Return (X, Y) of the center of cell containing provided text 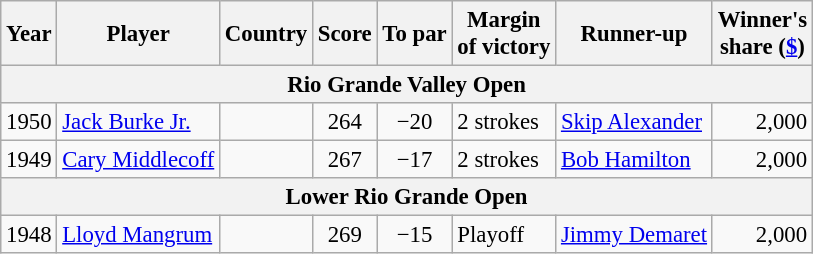
Player (138, 34)
269 (344, 235)
Lower Rio Grande Open (407, 197)
Winner'sshare ($) (762, 34)
Bob Hamilton (634, 160)
Skip Alexander (634, 122)
Year (29, 34)
264 (344, 122)
−20 (414, 122)
To par (414, 34)
Jack Burke Jr. (138, 122)
Marginof victory (504, 34)
Lloyd Mangrum (138, 235)
−15 (414, 235)
1949 (29, 160)
267 (344, 160)
Score (344, 34)
Rio Grande Valley Open (407, 85)
Runner-up (634, 34)
1948 (29, 235)
−17 (414, 160)
Country (266, 34)
1950 (29, 122)
Jimmy Demaret (634, 235)
Playoff (504, 235)
Cary Middlecoff (138, 160)
